Scan for the cell matching the given text and deliver its (X, Y) coordinate at center. 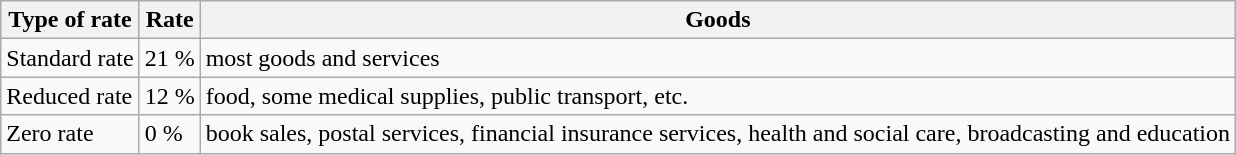
Zero rate (70, 134)
Type of rate (70, 20)
book sales, postal services, financial insurance services, health and social care, broadcasting and education (718, 134)
Goods (718, 20)
21 % (170, 58)
12 % (170, 96)
0 % (170, 134)
Standard rate (70, 58)
most goods and services (718, 58)
food, some medical supplies, public transport, etc. (718, 96)
Rate (170, 20)
Reduced rate (70, 96)
